Return the [x, y] coordinate for the center point of the cell that contains the specified text.  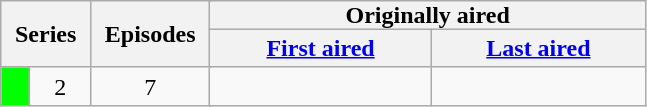
Series [46, 34]
Last aired [538, 48]
Originally aired [428, 15]
First aired [321, 48]
2 [60, 86]
7 [150, 86]
Episodes [150, 34]
